Find where the given text appears and provide that cell's center as [x, y] coordinate. 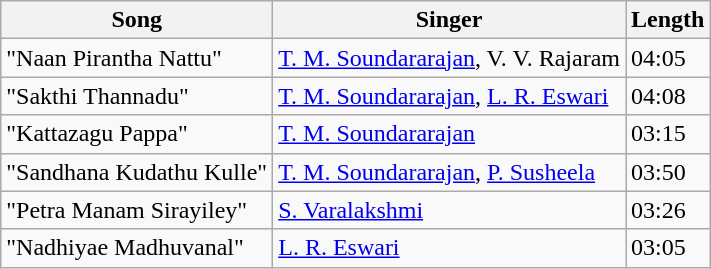
Length [668, 20]
T. M. Soundararajan, V. V. Rajaram [450, 58]
03:50 [668, 172]
Singer [450, 20]
Song [137, 20]
04:08 [668, 96]
"Sakthi Thannadu" [137, 96]
S. Varalakshmi [450, 210]
03:05 [668, 248]
03:26 [668, 210]
"Kattazagu Pappa" [137, 134]
"Petra Manam Sirayiley" [137, 210]
03:15 [668, 134]
"Sandhana Kudathu Kulle" [137, 172]
T. M. Soundararajan, P. Susheela [450, 172]
"Naan Pirantha Nattu" [137, 58]
T. M. Soundararajan [450, 134]
"Nadhiyae Madhuvanal" [137, 248]
T. M. Soundararajan, L. R. Eswari [450, 96]
L. R. Eswari [450, 248]
04:05 [668, 58]
